Provide the [x, y] coordinate of the cell's center where the given text is located.  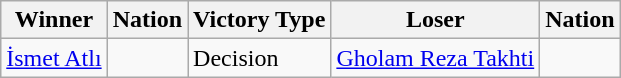
Decision [260, 58]
Gholam Reza Takhti [436, 58]
Victory Type [260, 20]
Loser [436, 20]
Winner [54, 20]
İsmet Atlı [54, 58]
